Identify which cell holds the provided text, then report its [x, y] central coordinate. 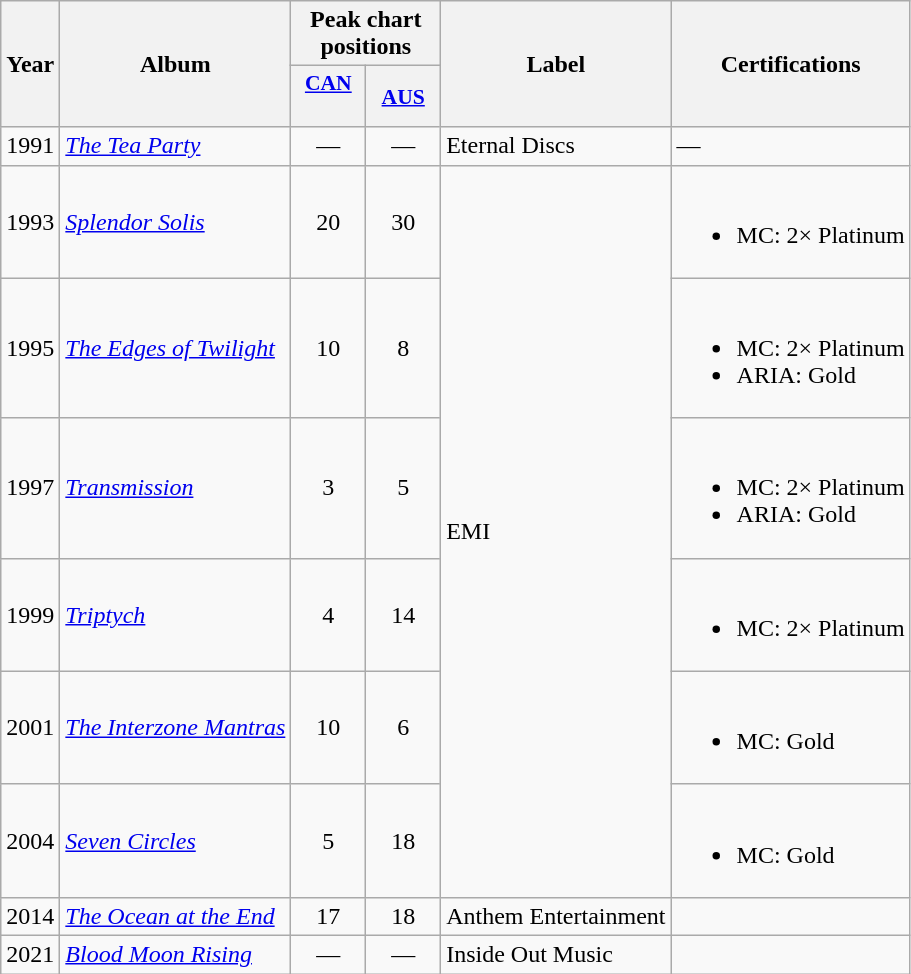
The Edges of Twilight [176, 348]
Inside Out Music [556, 954]
The Interzone Mantras [176, 728]
EMI [556, 531]
Album [176, 64]
Eternal Discs [556, 146]
CAN [328, 96]
17 [328, 916]
The Tea Party [176, 146]
1991 [30, 146]
20 [328, 222]
Seven Circles [176, 840]
1999 [30, 614]
Certifications [790, 64]
Splendor Solis [176, 222]
Transmission [176, 488]
Anthem Entertainment [556, 916]
8 [404, 348]
1995 [30, 348]
1993 [30, 222]
1997 [30, 488]
Triptych [176, 614]
2001 [30, 728]
2014 [30, 916]
3 [328, 488]
2021 [30, 954]
Blood Moon Rising [176, 954]
Peak chart positions [366, 34]
AUS [404, 96]
The Ocean at the End [176, 916]
2004 [30, 840]
6 [404, 728]
14 [404, 614]
4 [328, 614]
Label [556, 64]
Year [30, 64]
30 [404, 222]
